Return the [X, Y] coordinate for the center point of the cell that contains the specified text.  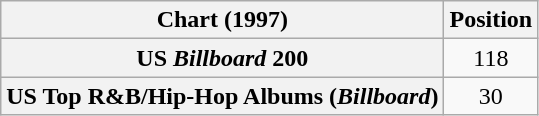
30 [491, 96]
US Billboard 200 [222, 58]
118 [491, 58]
Chart (1997) [222, 20]
US Top R&B/Hip-Hop Albums (Billboard) [222, 96]
Position [491, 20]
